Provide the [X, Y] coordinate of the cell's center where the given text is located.  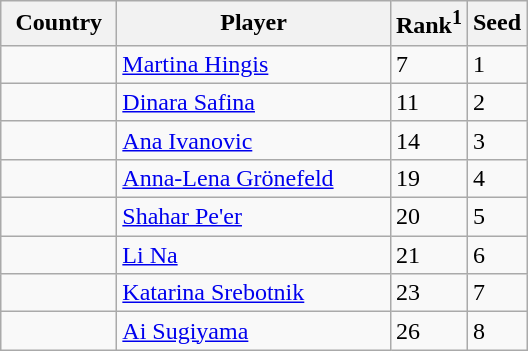
Anna-Lena Grönefeld [254, 178]
23 [428, 293]
6 [496, 255]
19 [428, 178]
Katarina Srebotnik [254, 293]
Shahar Pe'er [254, 217]
Dinara Safina [254, 102]
8 [496, 331]
3 [496, 140]
4 [496, 178]
14 [428, 140]
Li Na [254, 255]
Seed [496, 24]
Ana Ivanovic [254, 140]
Martina Hingis [254, 64]
20 [428, 217]
21 [428, 255]
Country [59, 24]
11 [428, 102]
1 [496, 64]
Player [254, 24]
Rank1 [428, 24]
Ai Sugiyama [254, 331]
2 [496, 102]
5 [496, 217]
26 [428, 331]
